Extract the [x, y] coordinate from the center of the cell holding the provided text.  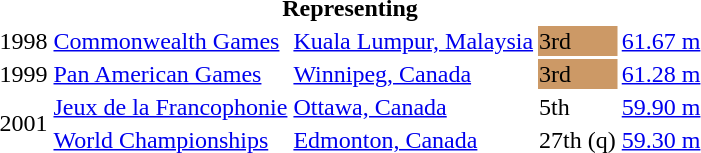
Pan American Games [170, 74]
Ottawa, Canada [414, 107]
Commonwealth Games [170, 41]
Jeux de la Francophonie [170, 107]
Kuala Lumpur, Malaysia [414, 41]
5th [578, 107]
Winnipeg, Canada [414, 74]
